Provide the (x, y) coordinate of the cell's center where the given text is located.  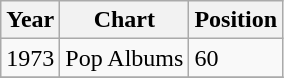
Chart (124, 20)
Pop Albums (124, 58)
Position (236, 20)
Year (30, 20)
60 (236, 58)
1973 (30, 58)
